Extract the (X, Y) coordinate from the center of the cell holding the provided text.  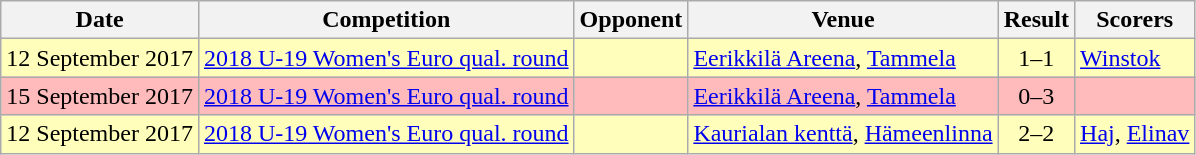
Opponent (631, 20)
0–3 (1036, 96)
Date (100, 20)
15 September 2017 (100, 96)
Scorers (1135, 20)
Venue (843, 20)
Haj, Elinav (1135, 134)
Competition (386, 20)
2–2 (1036, 134)
1–1 (1036, 58)
Kaurialan kenttä, Hämeenlinna (843, 134)
Result (1036, 20)
Winstok (1135, 58)
